Locate the cell with the specified text and output its (X, Y) center coordinate. 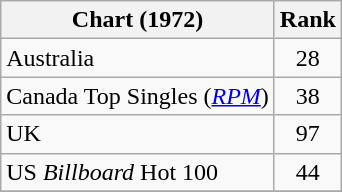
US Billboard Hot 100 (138, 172)
44 (308, 172)
Australia (138, 58)
28 (308, 58)
Chart (1972) (138, 20)
38 (308, 96)
Canada Top Singles (RPM) (138, 96)
UK (138, 134)
Rank (308, 20)
97 (308, 134)
